For the text-containing cell, return its midpoint in [x, y] coordinate format. 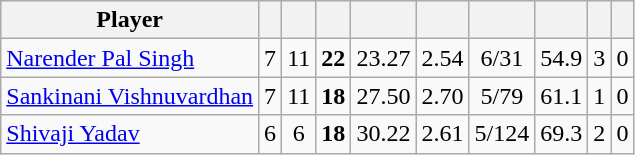
Narender Pal Singh [130, 58]
5/124 [502, 134]
6/31 [502, 58]
69.3 [562, 134]
Player [130, 20]
Sankinani Vishnuvardhan [130, 96]
61.1 [562, 96]
2.54 [442, 58]
1 [600, 96]
2 [600, 134]
27.50 [384, 96]
54.9 [562, 58]
5/79 [502, 96]
23.27 [384, 58]
30.22 [384, 134]
2.61 [442, 134]
Shivaji Yadav [130, 134]
3 [600, 58]
2.70 [442, 96]
22 [334, 58]
